Provide the [x, y] coordinate of the cell's center where the given text is located.  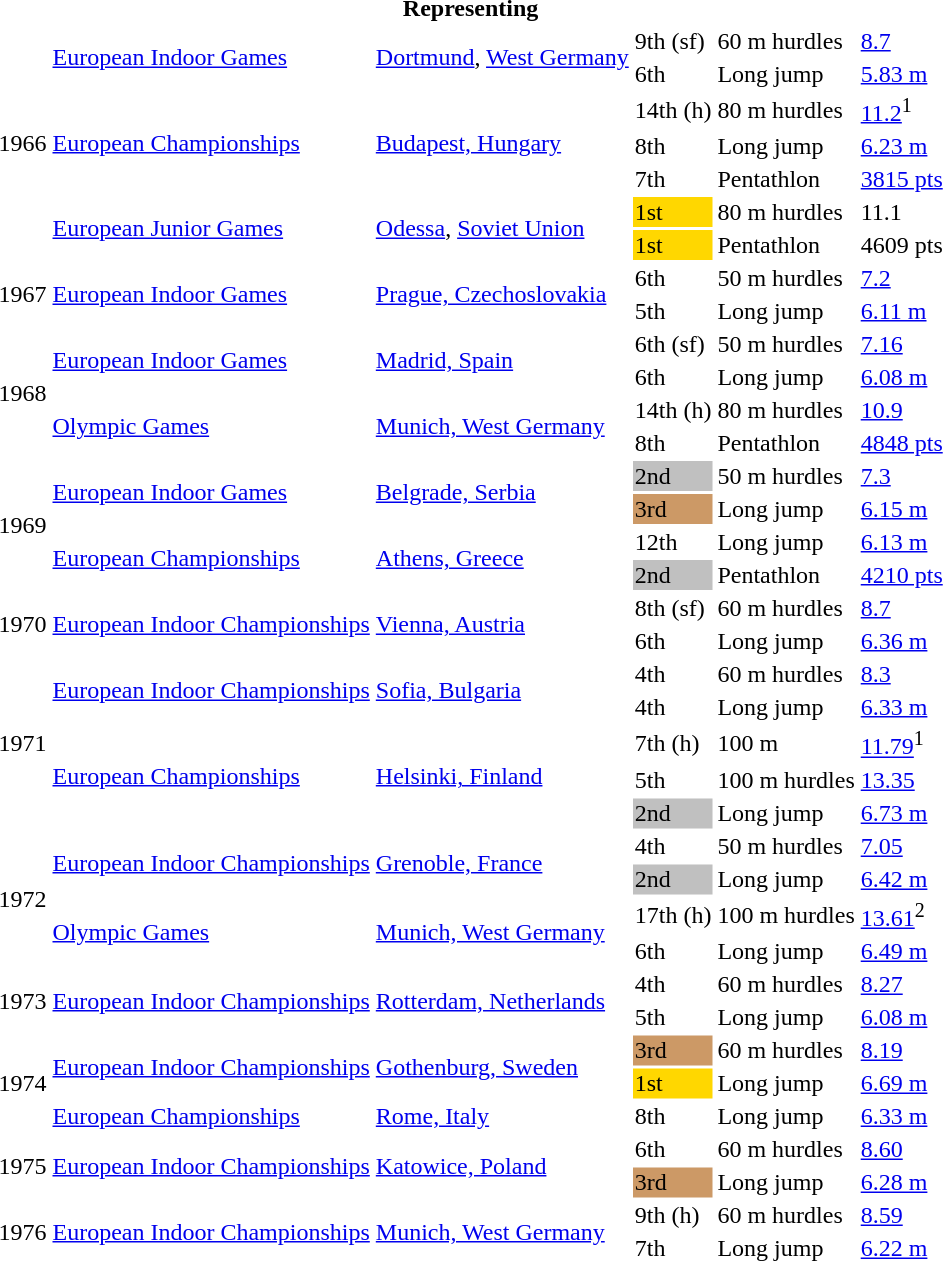
Athens, Greece [502, 558]
Gothenburg, Sweden [502, 1066]
Prague, Czechoslovakia [502, 294]
8th (sf) [673, 608]
6th (sf) [673, 344]
Sofia, Bulgaria [502, 690]
Belgrade, Serbia [502, 492]
Dortmund, West Germany [502, 58]
Grenoble, France [502, 862]
Madrid, Spain [502, 360]
Rotterdam, Netherlands [502, 1000]
Helsinki, Finland [502, 776]
7th [673, 179]
17th (h) [673, 915]
Budapest, Hungary [502, 143]
Odessa, Soviet Union [502, 228]
Vienna, Austria [502, 624]
9th (h) [673, 1215]
100 m [786, 743]
12th [673, 542]
Katowice, Poland [502, 1166]
9th (sf) [673, 41]
7th (h) [673, 743]
European Junior Games [211, 228]
Rome, Italy [502, 1116]
